Capture the cell that displays the provided text and extract its (x, y) central coordinate. 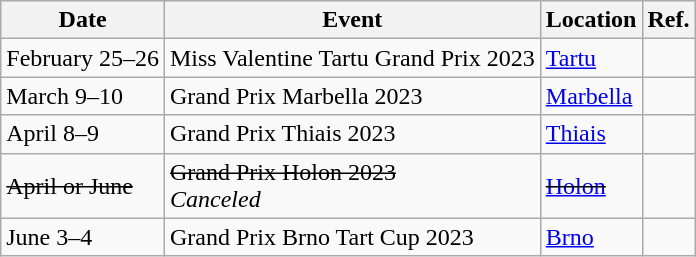
Grand Prix Thiais 2023 (352, 134)
April or June (83, 186)
Miss Valentine Tartu Grand Prix 2023 (352, 58)
June 3–4 (83, 237)
Holon (591, 186)
Grand Prix Holon 2023Canceled (352, 186)
March 9–10 (83, 96)
Ref. (668, 20)
Event (352, 20)
Date (83, 20)
February 25–26 (83, 58)
Thiais (591, 134)
Location (591, 20)
Grand Prix Marbella 2023 (352, 96)
Marbella (591, 96)
Brno (591, 237)
April 8–9 (83, 134)
Tartu (591, 58)
Grand Prix Brno Tart Cup 2023 (352, 237)
